Locate the cell with the specified text and output its [X, Y] center coordinate. 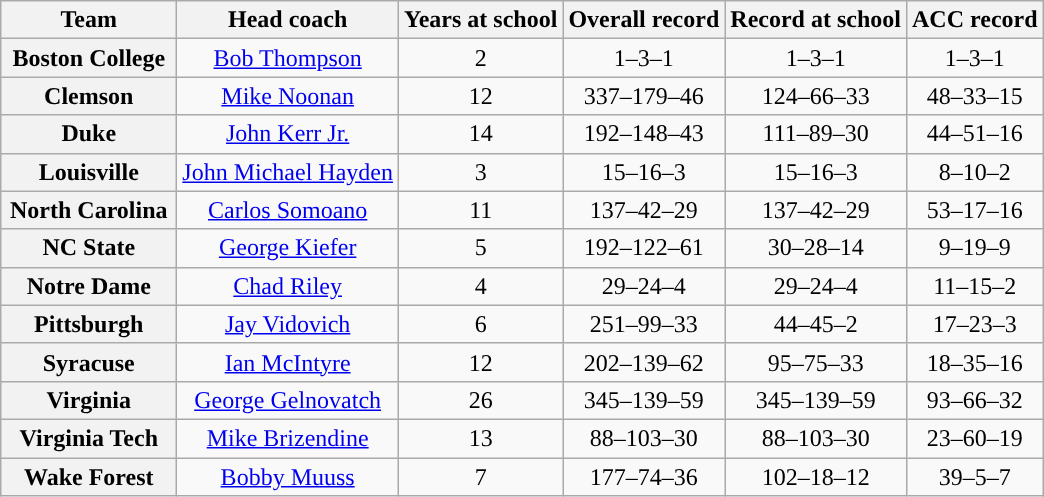
192–122–61 [644, 248]
Years at school [480, 20]
NC State [89, 248]
11–15–2 [974, 286]
192–148–43 [644, 134]
30–28–14 [816, 248]
ACC record [974, 20]
9–19–9 [974, 248]
5 [480, 248]
Virginia [89, 400]
4 [480, 286]
Carlos Somoano [288, 210]
Mike Noonan [288, 96]
Clemson [89, 96]
Overall record [644, 20]
Bob Thompson [288, 58]
Record at school [816, 20]
Bobby Muuss [288, 477]
44–51–16 [974, 134]
11 [480, 210]
Head coach [288, 20]
Wake Forest [89, 477]
Duke [89, 134]
337–179–46 [644, 96]
111–89–30 [816, 134]
95–75–33 [816, 362]
13 [480, 438]
14 [480, 134]
Jay Vidovich [288, 324]
26 [480, 400]
93–66–32 [974, 400]
Virginia Tech [89, 438]
John Kerr Jr. [288, 134]
North Carolina [89, 210]
Pittsburgh [89, 324]
Louisville [89, 172]
6 [480, 324]
Chad Riley [288, 286]
3 [480, 172]
John Michael Hayden [288, 172]
44–45–2 [816, 324]
48–33–15 [974, 96]
7 [480, 477]
251–99–33 [644, 324]
Team [89, 20]
Boston College [89, 58]
Ian McIntyre [288, 362]
Notre Dame [89, 286]
8–10–2 [974, 172]
Syracuse [89, 362]
39–5–7 [974, 477]
23–60–19 [974, 438]
102–18–12 [816, 477]
2 [480, 58]
177–74–36 [644, 477]
53–17–16 [974, 210]
17–23–3 [974, 324]
Mike Brizendine [288, 438]
202–139–62 [644, 362]
George Kiefer [288, 248]
124–66–33 [816, 96]
18–35–16 [974, 362]
George Gelnovatch [288, 400]
